Capture the cell that displays the provided text and extract its [X, Y] central coordinate. 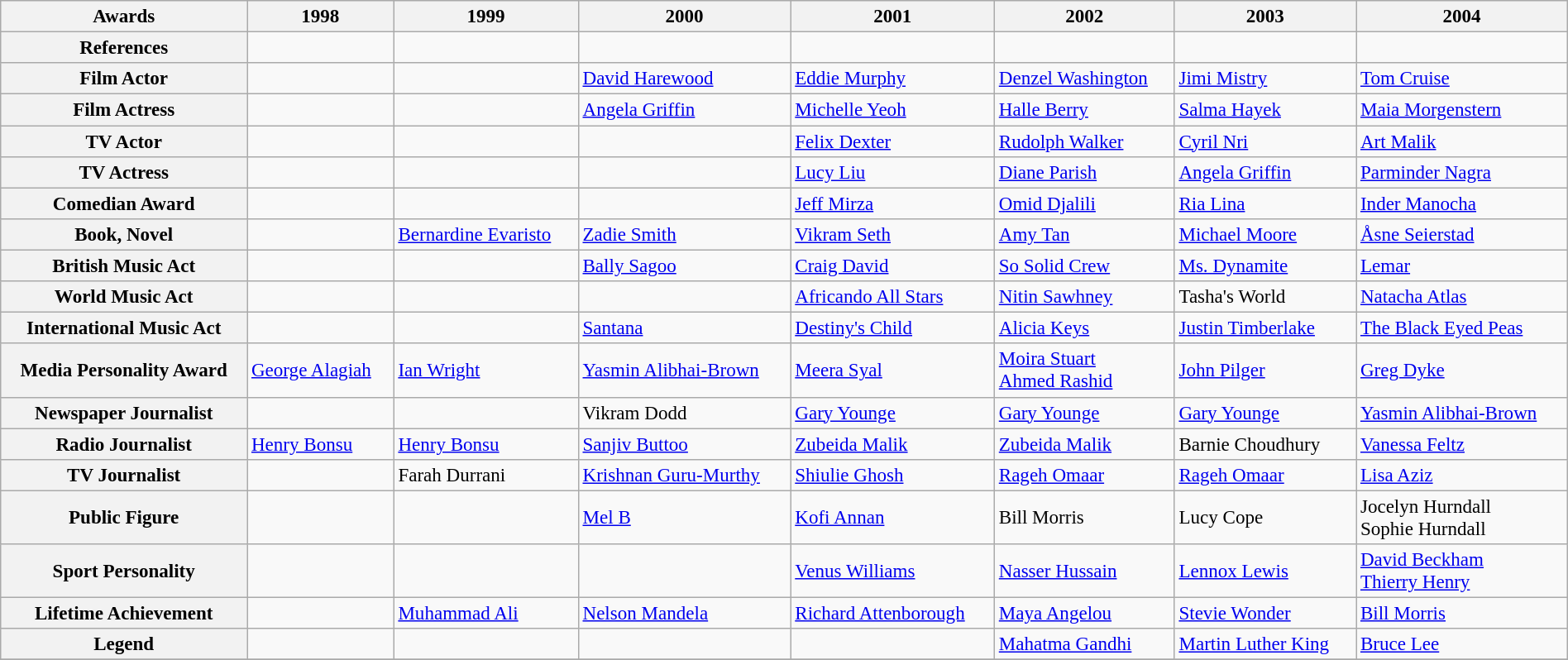
Barnie Choudhury [1265, 444]
1999 [486, 17]
Felix Dexter [893, 141]
Halle Berry [1084, 110]
Inder Manocha [1462, 203]
Sanjiv Buttoo [685, 444]
Awards [124, 17]
Film Actor [124, 79]
Lennox Lewis [1265, 571]
Bally Sagoo [685, 266]
Venus Williams [893, 571]
Moira StuartAhmed Rashid [1084, 371]
Santana [685, 328]
Sport Personality [124, 571]
British Music Act [124, 266]
Omid Djalili [1084, 203]
So Solid Crew [1084, 266]
Michelle Yeoh [893, 110]
Kofi Annan [893, 518]
Radio Journalist [124, 444]
Media Personality Award [124, 371]
David BeckhamThierry Henry [1462, 571]
Martin Luther King [1265, 644]
TV Actor [124, 141]
Bernardine Evaristo [486, 235]
Lemar [1462, 266]
George Alagiah [321, 371]
Vanessa Feltz [1462, 444]
Greg Dyke [1462, 371]
Public Figure [124, 518]
1998 [321, 17]
2003 [1265, 17]
Legend [124, 644]
Jocelyn HurndallSophie Hurndall [1462, 518]
Eddie Murphy [893, 79]
Destiny's Child [893, 328]
Vikram Dodd [685, 413]
Jeff Mirza [893, 203]
TV Actress [124, 173]
Bruce Lee [1462, 644]
Denzel Washington [1084, 79]
Salma Hayek [1265, 110]
Vikram Seth [893, 235]
Comedian Award [124, 203]
Tasha's World [1265, 297]
Parminder Nagra [1462, 173]
Maia Morgenstern [1462, 110]
Natacha Atlas [1462, 297]
Åsne Seierstad [1462, 235]
Meera Syal [893, 371]
Jimi Mistry [1265, 79]
Farah Durrani [486, 476]
Lucy Cope [1265, 518]
Africando All Stars [893, 297]
Nasser Hussain [1084, 571]
Nelson Mandela [685, 614]
Newspaper Journalist [124, 413]
Cyril Nri [1265, 141]
Book, Novel [124, 235]
Tom Cruise [1462, 79]
References [124, 48]
Film Actress [124, 110]
2000 [685, 17]
Craig David [893, 266]
Mel B [685, 518]
Mahatma Gandhi [1084, 644]
Nitin Sawhney [1084, 297]
International Music Act [124, 328]
David Harewood [685, 79]
Lisa Aziz [1462, 476]
John Pilger [1265, 371]
TV Journalist [124, 476]
Muhammad Ali [486, 614]
World Music Act [124, 297]
Lifetime Achievement [124, 614]
2001 [893, 17]
Krishnan Guru-Murthy [685, 476]
Rudolph Walker [1084, 141]
Ms. Dynamite [1265, 266]
Shiulie Ghosh [893, 476]
Zadie Smith [685, 235]
Ian Wright [486, 371]
The Black Eyed Peas [1462, 328]
Stevie Wonder [1265, 614]
Justin Timberlake [1265, 328]
Michael Moore [1265, 235]
2004 [1462, 17]
Lucy Liu [893, 173]
Alicia Keys [1084, 328]
Diane Parish [1084, 173]
2002 [1084, 17]
Ria Lina [1265, 203]
Amy Tan [1084, 235]
Richard Attenborough [893, 614]
Art Malik [1462, 141]
Maya Angelou [1084, 614]
